Scan for the cell matching the given text and deliver its (X, Y) coordinate at center. 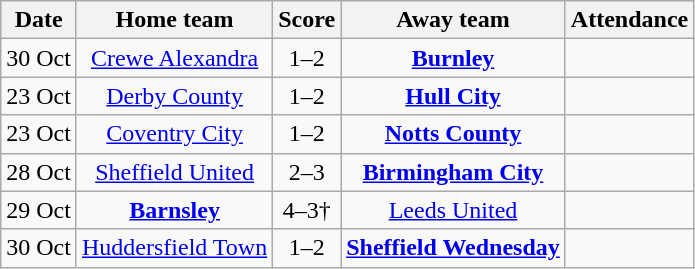
Burnley (454, 58)
Attendance (629, 20)
Score (307, 20)
Huddersfield Town (174, 248)
Coventry City (174, 134)
Derby County (174, 96)
Date (39, 20)
Notts County (454, 134)
Birmingham City (454, 172)
Sheffield Wednesday (454, 248)
Crewe Alexandra (174, 58)
4–3† (307, 210)
Sheffield United (174, 172)
29 Oct (39, 210)
Hull City (454, 96)
2–3 (307, 172)
Leeds United (454, 210)
28 Oct (39, 172)
Home team (174, 20)
Barnsley (174, 210)
Away team (454, 20)
